Capture the cell that displays the provided text and extract its [x, y] central coordinate. 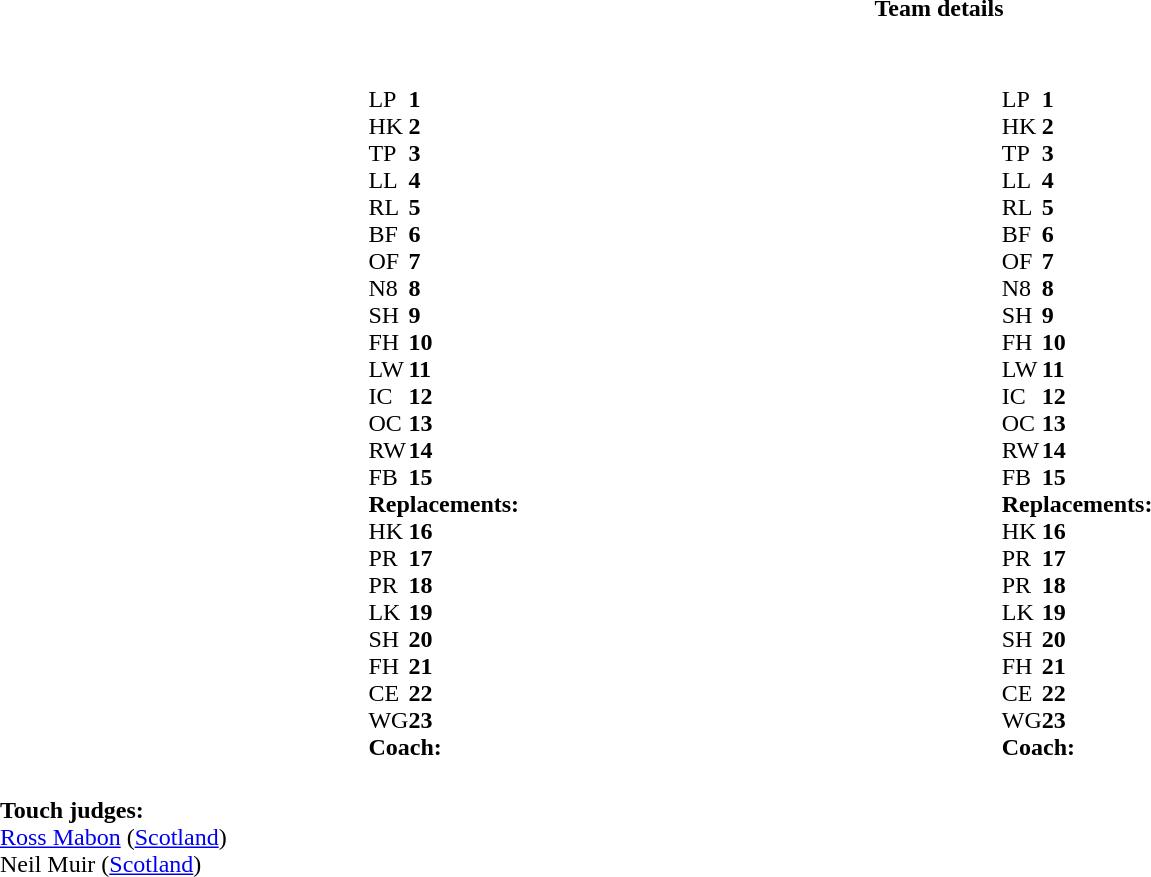
LP 1 HK 2 TP 3 LL 4 RL 5 BF 6 OF 7 N8 8 SH 9 FH 10 LW 11 IC 12 OC 13 RW 14 FB 15 Replacements: HK 16 PR 17 PR 18 LK 19 SH 20 FH 21 CE 22 WG 23 Coach: [618, 410]
Coach: [444, 748]
Replacements: [444, 504]
